Return the (x, y) coordinate for the center point of the cell that contains the specified text.  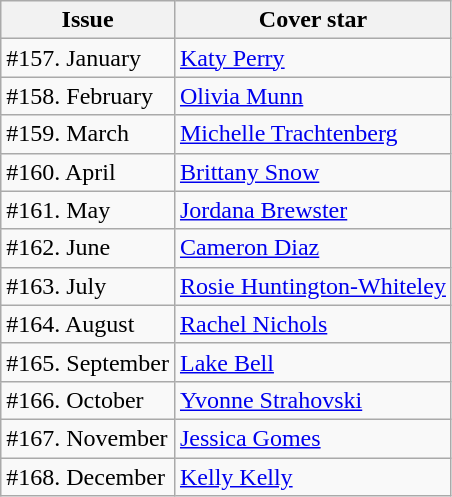
Olivia Munn (312, 96)
#162. June (88, 248)
Cameron Diaz (312, 248)
#164. August (88, 324)
Kelly Kelly (312, 477)
Yvonne Strahovski (312, 400)
#159. March (88, 134)
#166. October (88, 400)
Cover star (312, 20)
Brittany Snow (312, 172)
#167. November (88, 438)
Issue (88, 20)
#158. February (88, 96)
#160. April (88, 172)
#165. September (88, 362)
Jordana Brewster (312, 210)
#163. July (88, 286)
Rosie Huntington-Whiteley (312, 286)
Lake Bell (312, 362)
#157. January (88, 58)
Rachel Nichols (312, 324)
Jessica Gomes (312, 438)
#168. December (88, 477)
Katy Perry (312, 58)
Michelle Trachtenberg (312, 134)
#161. May (88, 210)
